From the cell containing the given text, extract its center point as [x, y] coordinate. 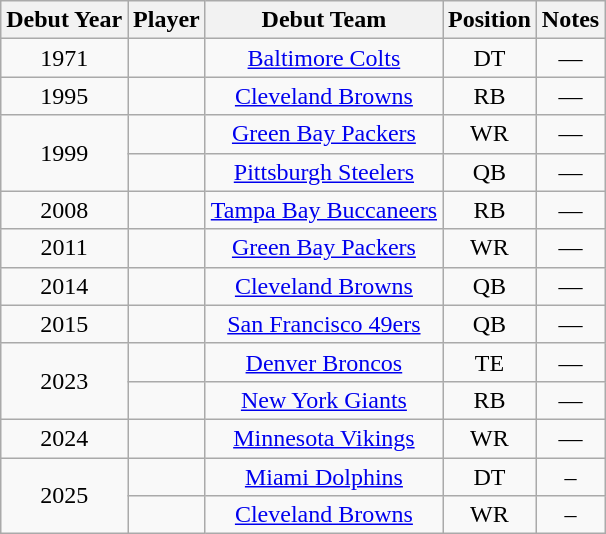
2015 [64, 324]
Minnesota Vikings [324, 438]
Debut Team [324, 20]
Denver Broncos [324, 362]
2008 [64, 210]
2025 [64, 496]
2014 [64, 286]
Player [167, 20]
Position [490, 20]
Baltimore Colts [324, 58]
Notes [570, 20]
2011 [64, 248]
1995 [64, 96]
2024 [64, 438]
New York Giants [324, 400]
TE [490, 362]
Debut Year [64, 20]
1999 [64, 153]
Tampa Bay Buccaneers [324, 210]
2023 [64, 381]
Pittsburgh Steelers [324, 172]
1971 [64, 58]
San Francisco 49ers [324, 324]
Miami Dolphins [324, 477]
